Locate the cell with the specified text and output its [X, Y] center coordinate. 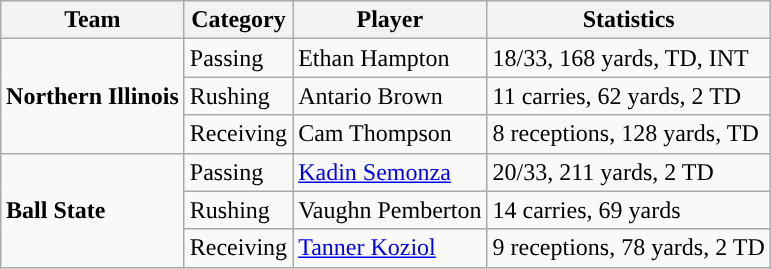
Team [93, 20]
Antario Brown [390, 96]
20/33, 211 yards, 2 TD [628, 172]
8 receptions, 128 yards, TD [628, 134]
14 carries, 69 yards [628, 210]
Player [390, 20]
Northern Illinois [93, 96]
9 receptions, 78 yards, 2 TD [628, 248]
Kadin Semonza [390, 172]
Category [238, 20]
Vaughn Pemberton [390, 210]
11 carries, 62 yards, 2 TD [628, 96]
Ball State [93, 210]
18/33, 168 yards, TD, INT [628, 58]
Statistics [628, 20]
Cam Thompson [390, 134]
Tanner Koziol [390, 248]
Ethan Hampton [390, 58]
